Pinpoint the cell where the given text exists, returning its [x, y] midpoint coordinate. 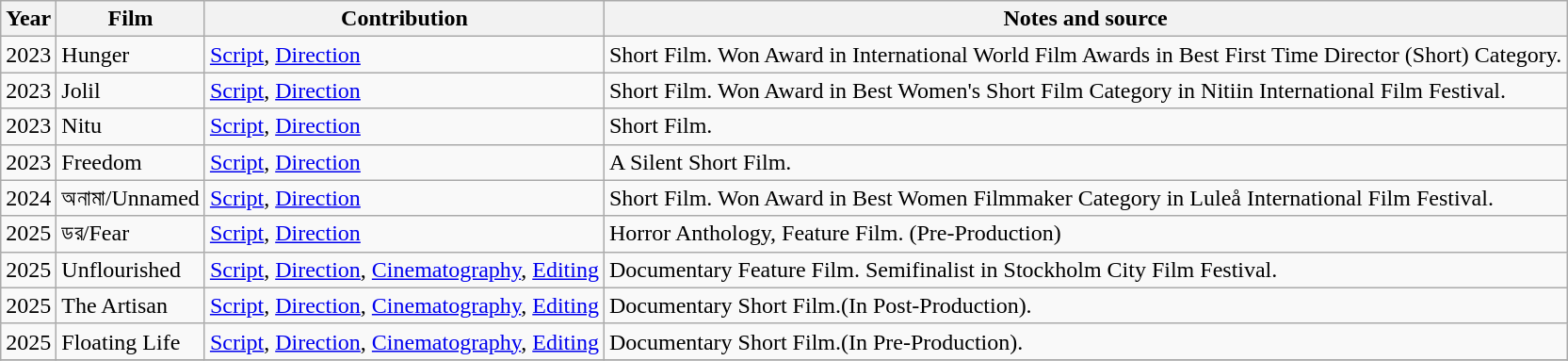
Film [131, 19]
Short Film. [1085, 126]
Short Film. Won Award in Best Women's Short Film Category in Nitiin International Film Festival. [1085, 90]
Unflourished [131, 270]
A Silent Short Film. [1085, 162]
Short Film. Won Award in Best Women Filmmaker Category in Luleå International Film Festival. [1085, 198]
Horror Anthology, Feature Film. (Pre-Production) [1085, 234]
অনামা/Unnamed [131, 198]
ডর/Fear [131, 234]
Short Film. Won Award in International World Film Awards in Best First Time Director (Short) Category. [1085, 55]
Freedom [131, 162]
Jolil [131, 90]
Contribution [404, 19]
Notes and source [1085, 19]
2024 [28, 198]
Documentary Short Film.(In Pre-Production). [1085, 341]
Documentary Feature Film. Semifinalist in Stockholm City Film Festival. [1085, 270]
Documentary Short Film.(In Post-Production). [1085, 305]
Nitu [131, 126]
Year [28, 19]
The Artisan [131, 305]
Hunger [131, 55]
Floating Life [131, 341]
